From the cell containing the given text, extract its center point as (x, y) coordinate. 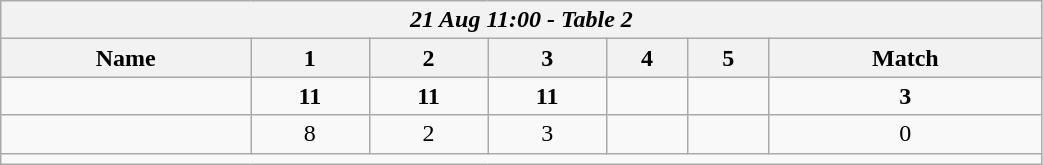
21 Aug 11:00 - Table 2 (522, 20)
1 (310, 58)
4 (648, 58)
5 (728, 58)
Match (906, 58)
8 (310, 134)
0 (906, 134)
Name (126, 58)
